For the text-containing cell, return its midpoint in [X, Y] coordinate format. 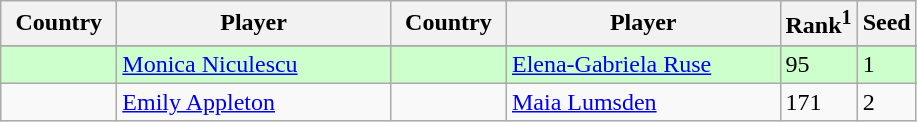
1 [886, 64]
Maia Lumsden [643, 102]
Elena-Gabriela Ruse [643, 64]
2 [886, 102]
Emily Appleton [254, 102]
95 [818, 64]
Rank1 [818, 24]
171 [818, 102]
Seed [886, 24]
Monica Niculescu [254, 64]
